Capture the cell that displays the provided text and extract its [x, y] central coordinate. 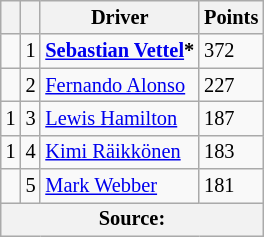
2 [31, 85]
5 [31, 186]
187 [231, 118]
181 [231, 186]
Kimi Räikkönen [120, 152]
227 [231, 85]
Mark Webber [120, 186]
4 [31, 152]
372 [231, 51]
3 [31, 118]
183 [231, 152]
Driver [120, 17]
Fernando Alonso [120, 85]
Sebastian Vettel* [120, 51]
Lewis Hamilton [120, 118]
Source: [132, 219]
Points [231, 17]
